Identify which cell holds the provided text, then report its (X, Y) central coordinate. 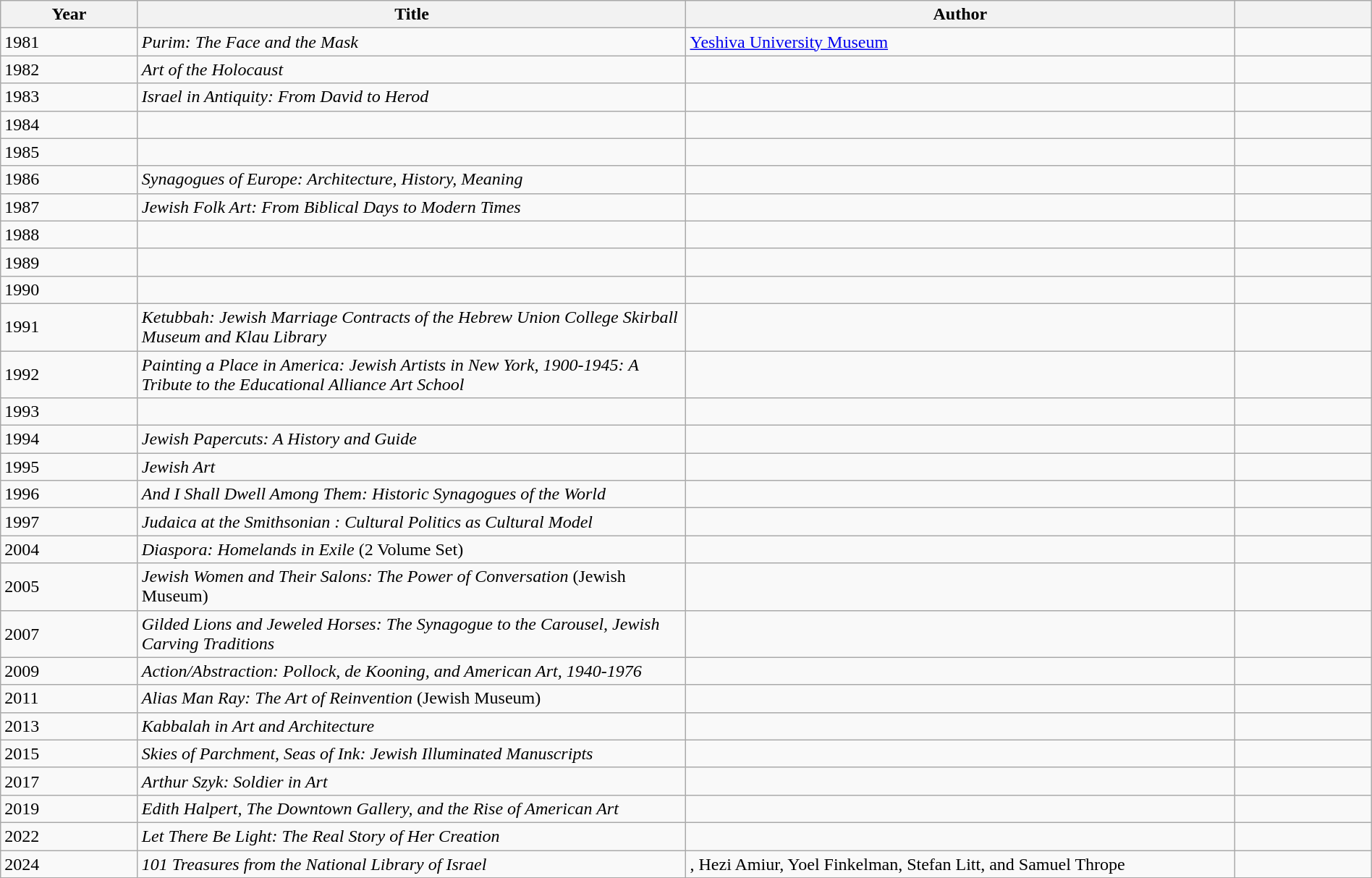
Gilded Lions and Jeweled Horses: The Synagogue to the Carousel, Jewish Carving Traditions (412, 634)
1990 (69, 290)
Author (960, 14)
1981 (69, 42)
Skies of Parchment, Seas of Ink: Jewish Illuminated Manuscripts (412, 754)
Arthur Szyk: Soldier in Art (412, 781)
Edith Halpert, The Downtown Gallery, and the Rise of American Art (412, 809)
1991 (69, 327)
Art of the Holocaust (412, 69)
2004 (69, 549)
1996 (69, 494)
2019 (69, 809)
1992 (69, 373)
Jewish Women and Their Salons: The Power of Conversation (Jewish Museum) (412, 586)
1988 (69, 235)
Israel in Antiquity: From David to Herod (412, 97)
Ketubbah: Jewish Marriage Contracts of the Hebrew Union College Skirball Museum and Klau Library (412, 327)
Jewish Papercuts: A History and Guide (412, 439)
Judaica at the Smithsonian : Cultural Politics as Cultural Model (412, 522)
2013 (69, 726)
2009 (69, 671)
101 Treasures from the National Library of Israel (412, 864)
1997 (69, 522)
Let There Be Light: The Real Story of Her Creation (412, 836)
1983 (69, 97)
Diaspora: Homelands in Exile (2 Volume Set) (412, 549)
Jewish Folk Art: From Biblical Days to Modern Times (412, 207)
1987 (69, 207)
2011 (69, 698)
1982 (69, 69)
Action/Abstraction: Pollock, de Kooning, and American Art, 1940-1976 (412, 671)
Synagogues of Europe: Architecture, History, Meaning (412, 180)
2005 (69, 586)
Year (69, 14)
Alias Man Ray: The Art of Reinvention (Jewish Museum) (412, 698)
2015 (69, 754)
1994 (69, 439)
1995 (69, 467)
Yeshiva University Museum (960, 42)
Painting a Place in America: Jewish Artists in New York, 1900-1945: A Tribute to the Educational Alliance Art School (412, 373)
2022 (69, 836)
Purim: The Face and the Mask (412, 42)
1984 (69, 124)
Title (412, 14)
And I Shall Dwell Among Them: Historic Synagogues of the World (412, 494)
1985 (69, 152)
1993 (69, 412)
Jewish Art (412, 467)
2007 (69, 634)
2017 (69, 781)
Kabbalah in Art and Architecture (412, 726)
1989 (69, 262)
1986 (69, 180)
, Hezi Amiur, Yoel Finkelman, Stefan Litt, and Samuel Thrope (960, 864)
2024 (69, 864)
